Determine the (X, Y) coordinate at the center of the cell enclosing the given text.  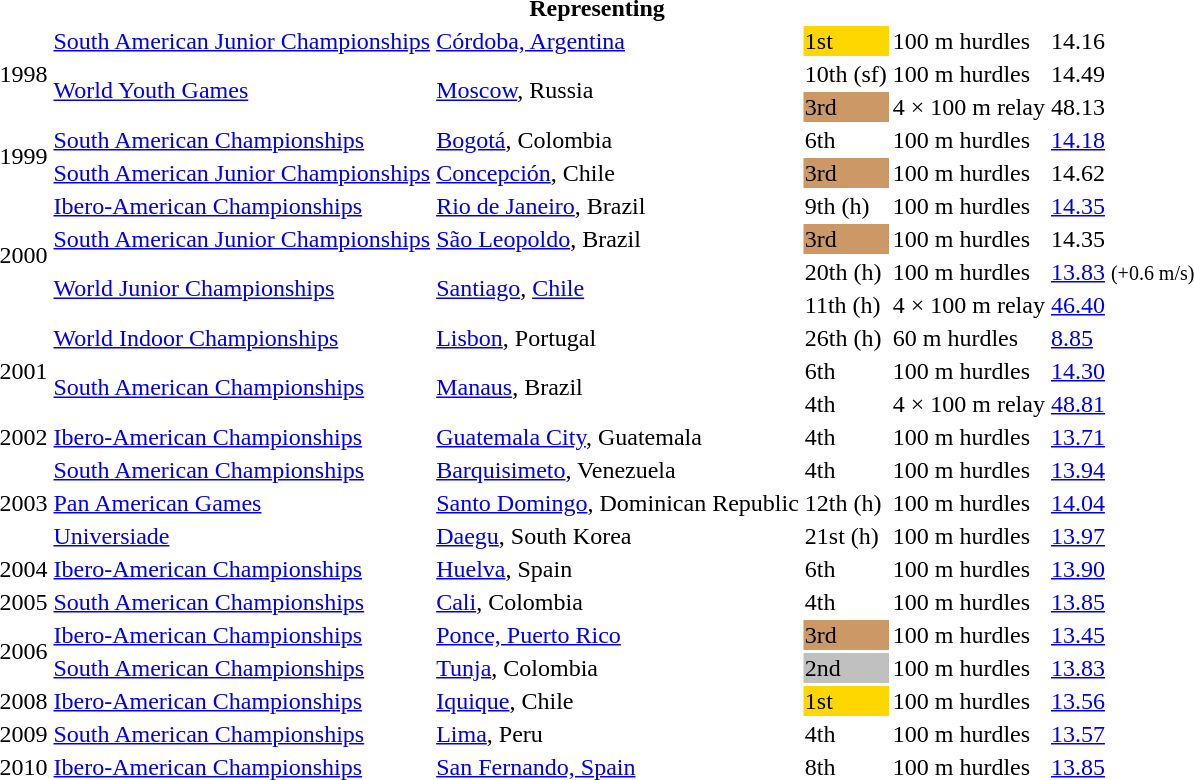
Universiade (242, 536)
Ponce, Puerto Rico (618, 635)
Santiago, Chile (618, 288)
Iquique, Chile (618, 701)
Bogotá, Colombia (618, 140)
Cali, Colombia (618, 602)
Moscow, Russia (618, 90)
Córdoba, Argentina (618, 41)
Daegu, South Korea (618, 536)
Lima, Peru (618, 734)
Manaus, Brazil (618, 388)
Pan American Games (242, 503)
12th (h) (846, 503)
Rio de Janeiro, Brazil (618, 206)
9th (h) (846, 206)
São Leopoldo, Brazil (618, 239)
20th (h) (846, 272)
Huelva, Spain (618, 569)
11th (h) (846, 305)
Santo Domingo, Dominican Republic (618, 503)
21st (h) (846, 536)
Concepción, Chile (618, 173)
Barquisimeto, Venezuela (618, 470)
World Youth Games (242, 90)
10th (sf) (846, 74)
2nd (846, 668)
Guatemala City, Guatemala (618, 437)
World Indoor Championships (242, 338)
Lisbon, Portugal (618, 338)
60 m hurdles (968, 338)
26th (h) (846, 338)
World Junior Championships (242, 288)
Tunja, Colombia (618, 668)
